Extract the [x, y] coordinate from the center of the cell holding the provided text.  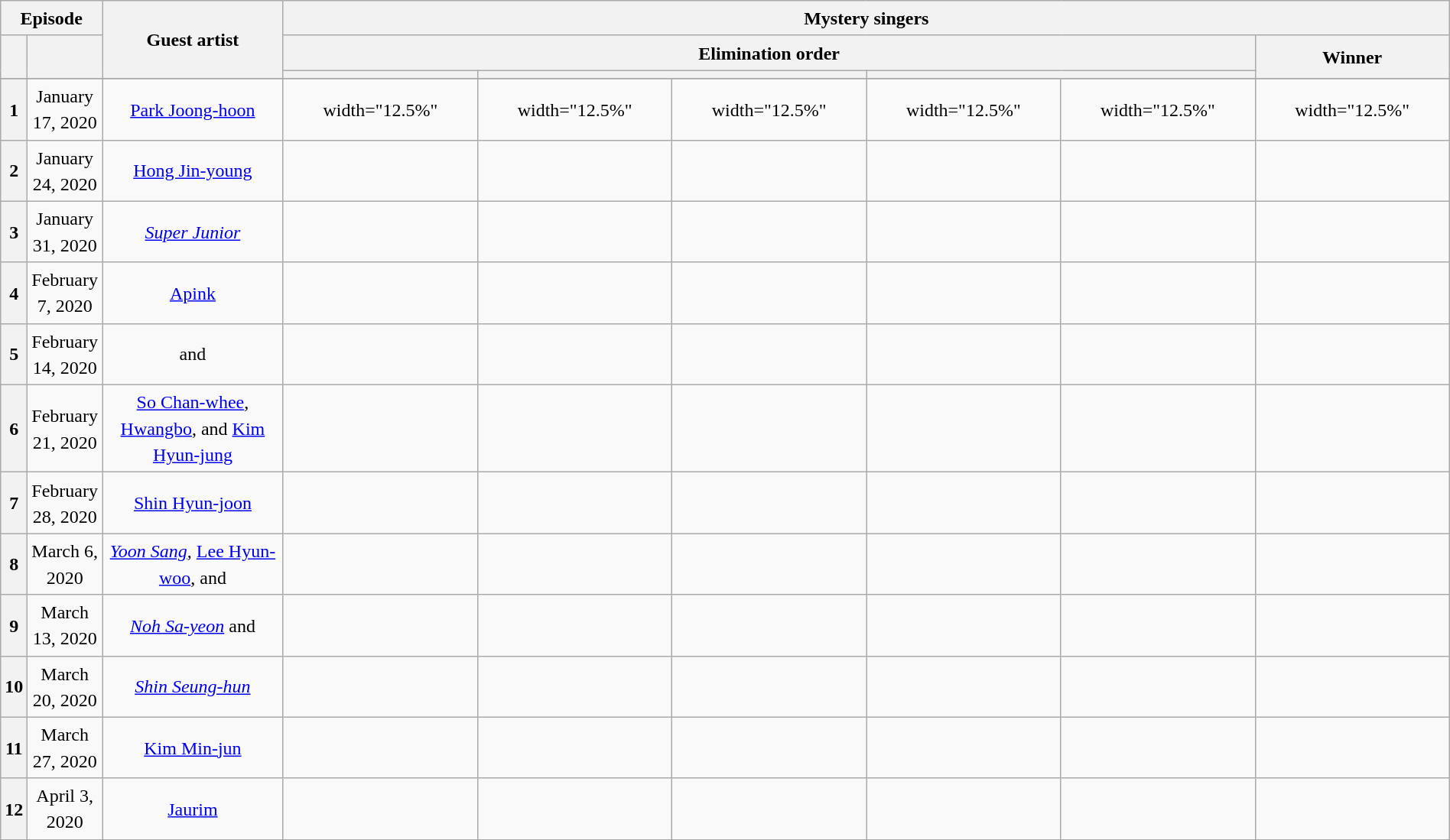
2 [14, 170]
1 [14, 109]
Guest artist [193, 40]
February 28, 2020 [65, 503]
Hong Jin-young [193, 170]
So Chan-whee, Hwangbo, and Kim Hyun-jung [193, 428]
Kim Min-jun [193, 748]
January 31, 2020 [65, 232]
Super Junior [193, 232]
Shin Seung-hun [193, 686]
March 27, 2020 [65, 748]
March 6, 2020 [65, 564]
Park Joong-hoon [193, 109]
Mystery singers [866, 18]
Jaurim [193, 809]
Winner [1352, 57]
January 17, 2020 [65, 109]
and [193, 354]
Yoon Sang, Lee Hyun-woo, and [193, 564]
February 14, 2020 [65, 354]
3 [14, 232]
8 [14, 564]
12 [14, 809]
6 [14, 428]
Shin Hyun-joon [193, 503]
January 24, 2020 [65, 170]
Noh Sa-yeon and [193, 625]
February 7, 2020 [65, 293]
10 [14, 686]
February 21, 2020 [65, 428]
April 3, 2020 [65, 809]
4 [14, 293]
7 [14, 503]
11 [14, 748]
Episode [52, 18]
Elimination order [769, 53]
Apink [193, 293]
March 13, 2020 [65, 625]
9 [14, 625]
5 [14, 354]
March 20, 2020 [65, 686]
